From the cell containing the given text, extract its center point as [X, Y] coordinate. 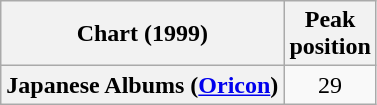
Japanese Albums (Oricon) [142, 85]
Chart (1999) [142, 34]
Peak position [330, 34]
29 [330, 85]
